Capture the cell that displays the provided text and extract its [x, y] central coordinate. 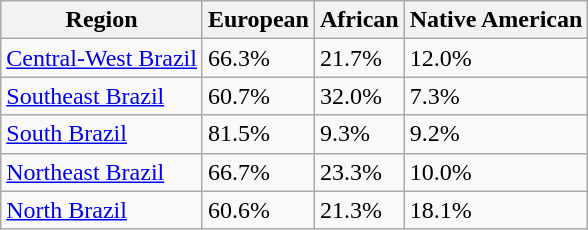
Native American [496, 20]
66.7% [258, 172]
Region [102, 20]
66.3% [258, 58]
12.0% [496, 58]
81.5% [258, 134]
32.0% [359, 96]
Central-West Brazil [102, 58]
60.6% [258, 210]
10.0% [496, 172]
23.3% [359, 172]
60.7% [258, 96]
South Brazil [102, 134]
9.3% [359, 134]
Northeast Brazil [102, 172]
North Brazil [102, 210]
21.7% [359, 58]
9.2% [496, 134]
African [359, 20]
21.3% [359, 210]
7.3% [496, 96]
Southeast Brazil [102, 96]
European [258, 20]
18.1% [496, 210]
